Return the (x, y) coordinate for the center point of the cell that contains the specified text.  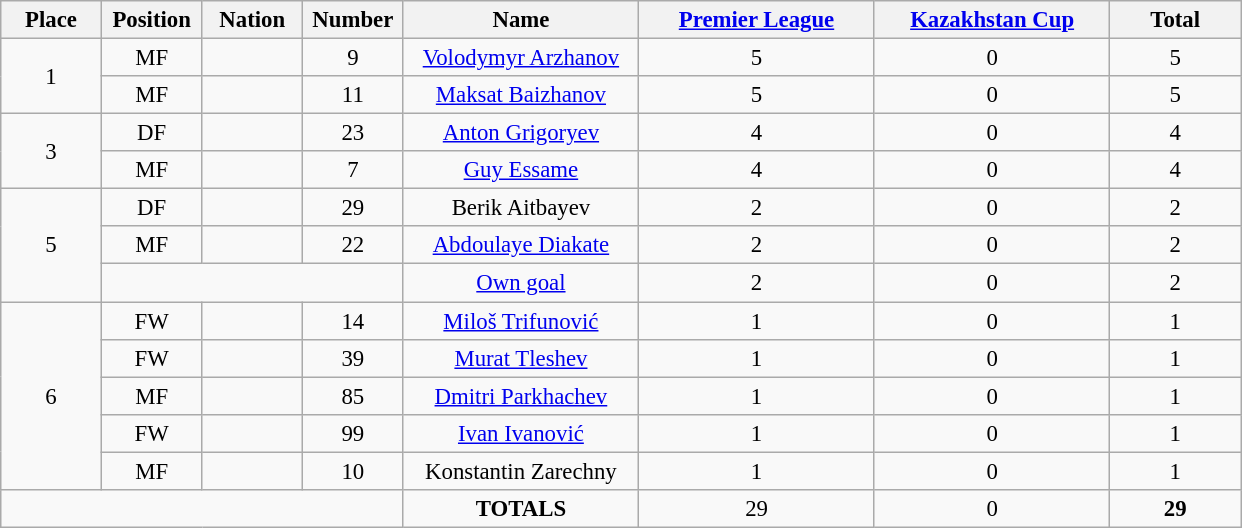
Guy Essame (521, 170)
Total (1176, 20)
22 (354, 245)
Kazakhstan Cup (992, 20)
Place (52, 20)
Ivan Ivanović (521, 433)
Nation (252, 20)
Miloš Trifunović (521, 321)
9 (354, 58)
11 (354, 95)
Own goal (521, 283)
Murat Tleshev (521, 358)
Anton Grigoryev (521, 133)
23 (354, 133)
Dmitri Parkhachev (521, 396)
Maksat Baizhanov (521, 95)
Premier League (757, 20)
Volodymyr Arzhanov (521, 58)
Name (521, 20)
Berik Aitbayev (521, 208)
7 (354, 170)
Position (152, 20)
10 (354, 471)
85 (354, 396)
Number (354, 20)
3 (52, 152)
14 (354, 321)
6 (52, 396)
Abdoulaye Diakate (521, 245)
Konstantin Zarechny (521, 471)
99 (354, 433)
TOTALS (521, 509)
39 (354, 358)
